Determine the (x, y) coordinate at the center of the cell enclosing the given text.  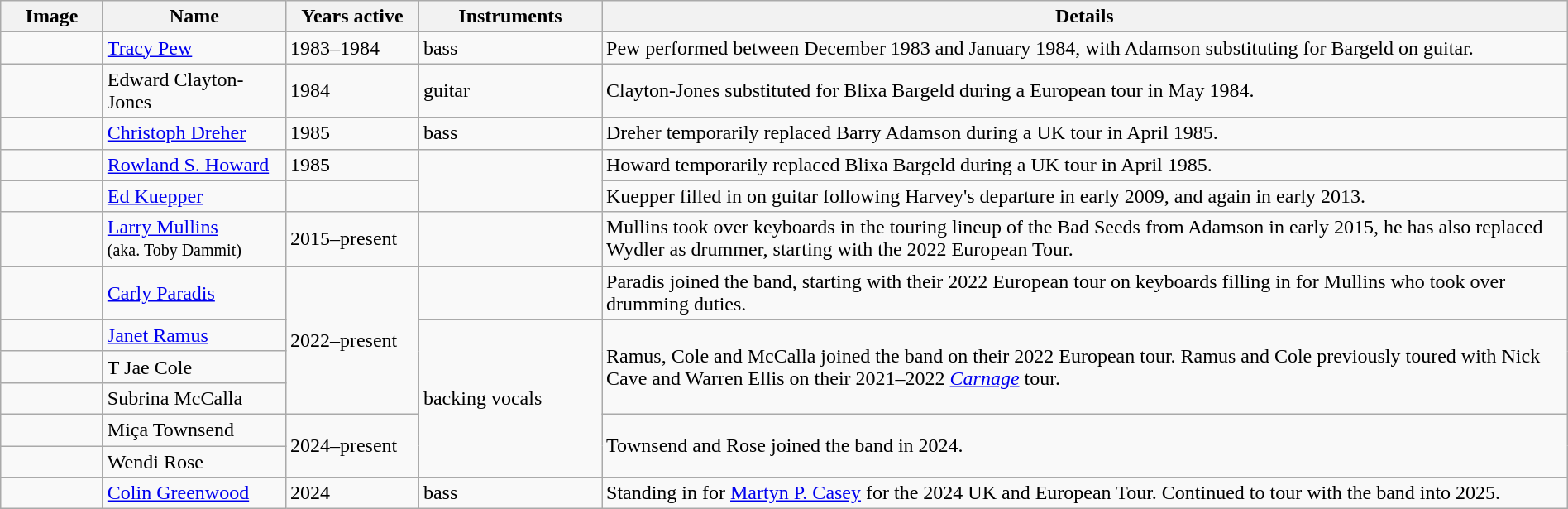
guitar (509, 91)
Janet Ramus (194, 335)
2015–present (352, 238)
Kuepper filled in on guitar following Harvey's departure in early 2009, and again in early 2013. (1085, 196)
Subrina McCalla (194, 398)
Dreher temporarily replaced Barry Adamson during a UK tour in April 1985. (1085, 133)
Christoph Dreher (194, 133)
Larry Mullins(aka. Toby Dammit) (194, 238)
Pew performed between December 1983 and January 1984, with Adamson substituting for Bargeld on guitar. (1085, 48)
Image (52, 17)
1984 (352, 91)
Clayton-Jones substituted for Blixa Bargeld during a European tour in May 1984. (1085, 91)
Carly Paradis (194, 293)
Ed Kuepper (194, 196)
2024 (352, 493)
Rowland S. Howard (194, 165)
2022–present (352, 339)
Paradis joined the band, starting with their 2022 European tour on keyboards filling in for Mullins who took over drumming duties. (1085, 293)
Name (194, 17)
Colin Greenwood (194, 493)
T Jae Cole (194, 367)
Tracy Pew (194, 48)
Howard temporarily replaced Blixa Bargeld during a UK tour in April 1985. (1085, 165)
Details (1085, 17)
backing vocals (509, 398)
Instruments (509, 17)
Wendi Rose (194, 461)
Standing in for Martyn P. Casey for the 2024 UK and European Tour. Continued to tour with the band into 2025. (1085, 493)
2024–present (352, 445)
Years active (352, 17)
1983–1984 (352, 48)
Edward Clayton-Jones (194, 91)
Miça Townsend (194, 430)
Townsend and Rose joined the band in 2024. (1085, 445)
